For the text-containing cell, return its midpoint in (x, y) coordinate format. 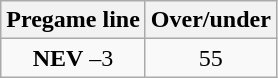
55 (210, 58)
Over/under (210, 20)
NEV –3 (74, 58)
Pregame line (74, 20)
